Provide the [X, Y] coordinate of the cell's center where the given text is located.  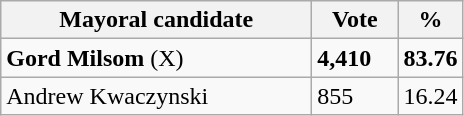
855 [355, 96]
16.24 [430, 96]
Mayoral candidate [156, 20]
% [430, 20]
Andrew Kwaczynski [156, 96]
Vote [355, 20]
Gord Milsom (X) [156, 58]
4,410 [355, 58]
83.76 [430, 58]
